Output the [X, Y] coordinate of the center of the cell containing the given text.  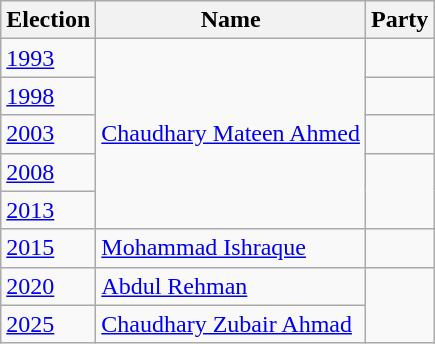
2003 [48, 134]
Name [231, 20]
Mohammad Ishraque [231, 248]
2013 [48, 210]
Abdul Rehman [231, 286]
Election [48, 20]
Chaudhary Zubair Ahmad [231, 324]
2008 [48, 172]
2020 [48, 286]
1993 [48, 58]
2015 [48, 248]
Chaudhary Mateen Ahmed [231, 134]
2025 [48, 324]
Party [399, 20]
1998 [48, 96]
